Scan for the cell matching the given text and deliver its [x, y] coordinate at center. 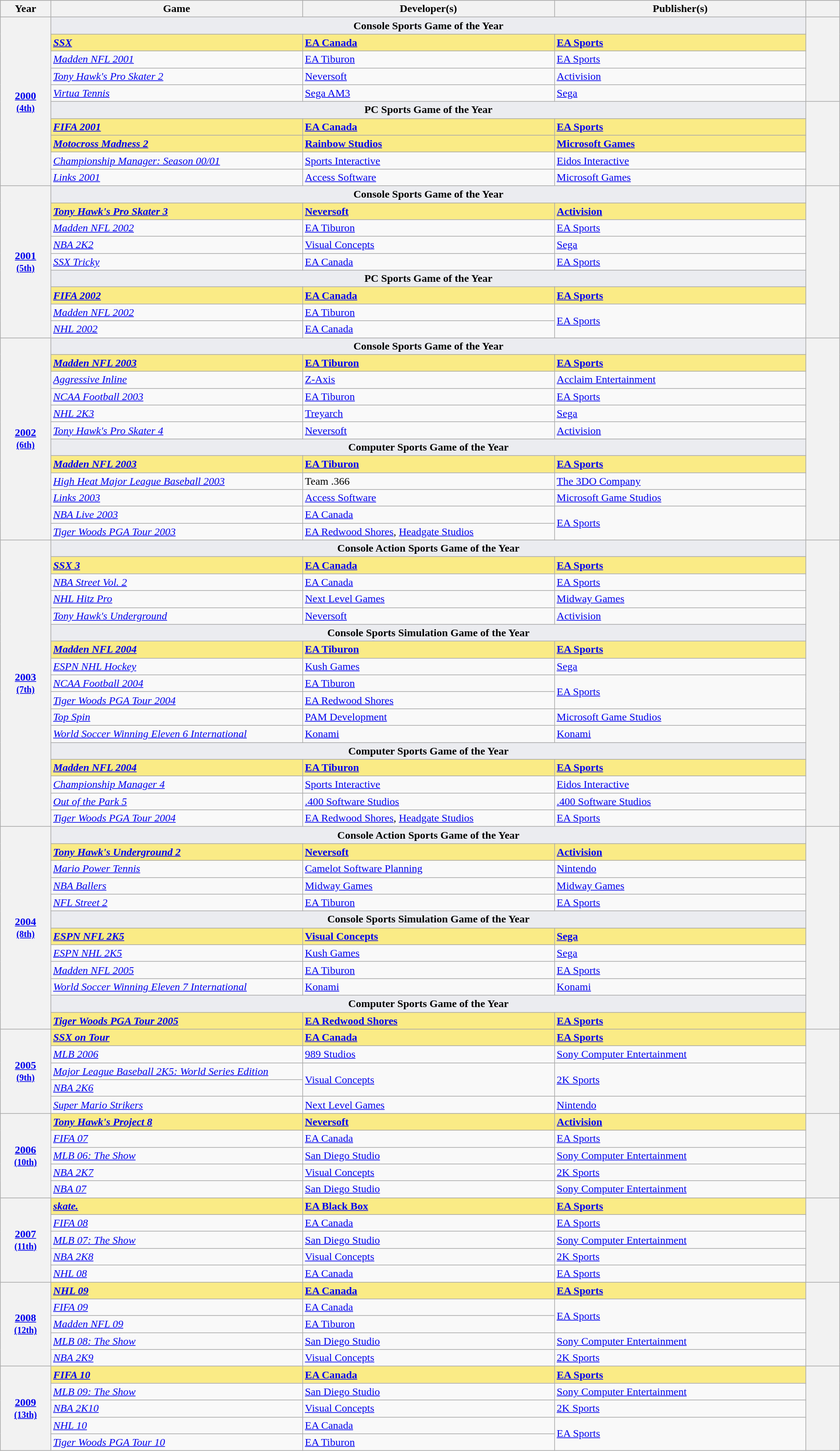
2000 (4th) [26, 102]
NBA 2K9 [176, 1358]
Tiger Woods PGA Tour 2003 [176, 532]
MLB 07: The Show [176, 1240]
Year [26, 9]
Tony Hawk's Pro Skater 3 [176, 211]
skate. [176, 1206]
989 Studios [428, 1054]
FIFA 2001 [176, 127]
Championship Manager: Season 00/01 [176, 160]
Sega AM3 [428, 93]
FIFA 10 [176, 1375]
Virtua Tennis [176, 93]
NBA 2K2 [176, 245]
NHL 09 [176, 1291]
PAM Development [428, 717]
Camelot Software Planning [428, 869]
SSX Tricky [176, 262]
NBA Street Vol. 2 [176, 582]
Super Mario Strikers [176, 1105]
Acclaim Entertainment [680, 380]
Z-Axis [428, 380]
Tony Hawk's Pro Skater 4 [176, 430]
2002 (6th) [26, 439]
NHL 2K3 [176, 413]
2009 (13th) [26, 1408]
Game [176, 9]
NBA Ballers [176, 886]
NHL 08 [176, 1273]
Tiger Woods PGA Tour 10 [176, 1442]
Team .366 [428, 481]
Tiger Woods PGA Tour 2005 [176, 1020]
Tony Hawk's Project 8 [176, 1122]
2007 (11th) [26, 1240]
Treyarch [428, 413]
FIFA 07 [176, 1139]
Links 2003 [176, 498]
NHL 2002 [176, 329]
MLB 06: The Show [176, 1155]
SSX [176, 43]
NBA 2K7 [176, 1172]
Tony Hawk's Underground 2 [176, 852]
Madden NFL 2005 [176, 970]
2003 (7th) [26, 683]
SSX on Tour [176, 1038]
NBA 2K8 [176, 1256]
NBA Live 2003 [176, 515]
The 3DO Company [680, 481]
Aggressive Inline [176, 380]
World Soccer Winning Eleven 6 International [176, 734]
2008 (12th) [26, 1324]
NHL 10 [176, 1425]
Out of the Park 5 [176, 801]
FIFA 08 [176, 1223]
ESPN NHL 2K5 [176, 953]
2004 (8th) [26, 928]
MLB 08: The Show [176, 1341]
Mario Power Tennis [176, 869]
MLB 09: The Show [176, 1392]
NHL Hitz Pro [176, 599]
Madden NFL 2001 [176, 59]
Rainbow Studios [428, 144]
EA Black Box [428, 1206]
World Soccer Winning Eleven 7 International [176, 987]
Motocross Madness 2 [176, 144]
Top Spin [176, 717]
2005 (9th) [26, 1071]
2001 (5th) [26, 261]
Madden NFL 09 [176, 1324]
High Heat Major League Baseball 2003 [176, 481]
Links 2001 [176, 177]
Tony Hawk's Pro Skater 2 [176, 76]
NFL Street 2 [176, 902]
NBA 07 [176, 1189]
FIFA 2002 [176, 296]
Major League Baseball 2K5: World Series Edition [176, 1071]
ESPN NFL 2K5 [176, 936]
MLB 2006 [176, 1054]
NBA 2K6 [176, 1088]
NBA 2K10 [176, 1408]
Tony Hawk's Underground [176, 616]
NCAA Football 2003 [176, 397]
Championship Manager 4 [176, 785]
ESPN NHL Hockey [176, 666]
FIFA 09 [176, 1307]
NCAA Football 2004 [176, 683]
Publisher(s) [680, 9]
SSX 3 [176, 565]
2006 (10th) [26, 1155]
Developer(s) [428, 9]
